Return (x, y) of the center of cell containing provided text 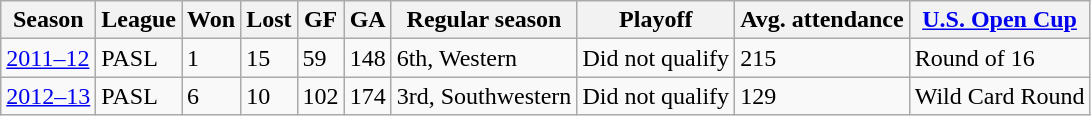
U.S. Open Cup (1000, 20)
15 (269, 58)
215 (822, 58)
Regular season (484, 20)
3rd, Southwestern (484, 96)
Playoff (656, 20)
Avg. attendance (822, 20)
2012–13 (48, 96)
GA (368, 20)
Won (212, 20)
2011–12 (48, 58)
League (139, 20)
10 (269, 96)
174 (368, 96)
129 (822, 96)
1 (212, 58)
102 (320, 96)
6 (212, 96)
Round of 16 (1000, 58)
Wild Card Round (1000, 96)
6th, Western (484, 58)
59 (320, 58)
148 (368, 58)
GF (320, 20)
Season (48, 20)
Lost (269, 20)
